Find where the given text appears and provide that cell's center as (x, y) coordinate. 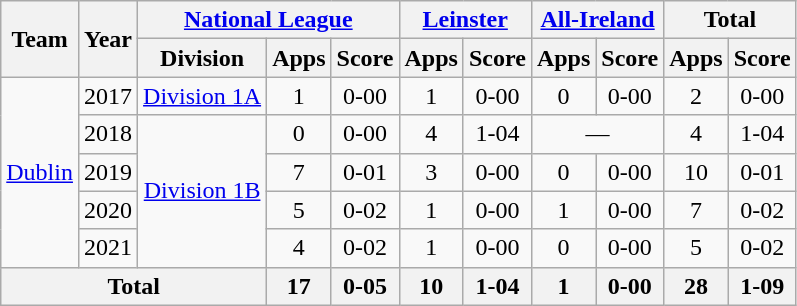
Year (108, 39)
1-09 (762, 286)
3 (431, 172)
Dublin (40, 172)
Leinster (465, 20)
2021 (108, 248)
Division 1A (202, 96)
17 (299, 286)
Division 1B (202, 191)
Division (202, 58)
— (597, 134)
2019 (108, 172)
All-Ireland (597, 20)
2018 (108, 134)
0-05 (365, 286)
Team (40, 39)
2017 (108, 96)
2 (696, 96)
2020 (108, 210)
National League (268, 20)
28 (696, 286)
